Find where the given text appears and provide that cell's center as (X, Y) coordinate. 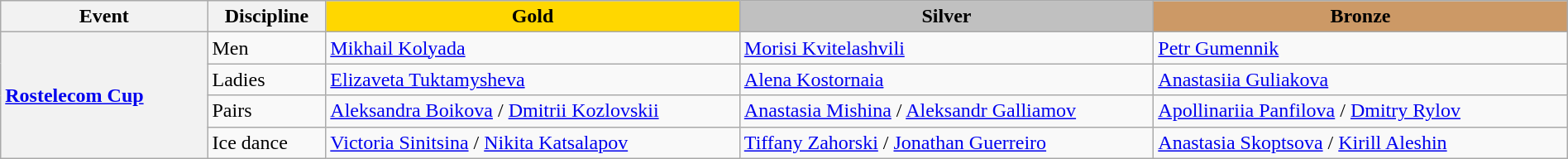
Tiffany Zahorski / Jonathan Guerreiro (946, 142)
Aleksandra Boikova / Dmitrii Kozlovskii (533, 111)
Pairs (266, 111)
Petr Gumennik (1360, 48)
Rostelecom Cup (104, 95)
Alena Kostornaia (946, 79)
Discipline (266, 17)
Gold (533, 17)
Ladies (266, 79)
Apollinariia Panfilova / Dmitry Rylov (1360, 111)
Silver (946, 17)
Bronze (1360, 17)
Anastasiia Guliakova (1360, 79)
Men (266, 48)
Event (104, 17)
Anastasia Mishina / Aleksandr Galliamov (946, 111)
Victoria Sinitsina / Nikita Katsalapov (533, 142)
Elizaveta Tuktamysheva (533, 79)
Anastasia Skoptsova / Kirill Aleshin (1360, 142)
Ice dance (266, 142)
Morisi Kvitelashvili (946, 48)
Mikhail Kolyada (533, 48)
